Search for the cell housing the specified text and yield its [X, Y] center coordinate. 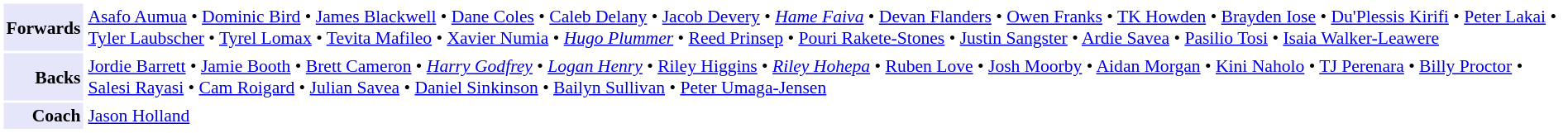
Forwards [43, 26]
Jason Holland [825, 116]
Backs [43, 76]
Coach [43, 116]
